Find where the given text appears and provide that cell's center as [X, Y] coordinate. 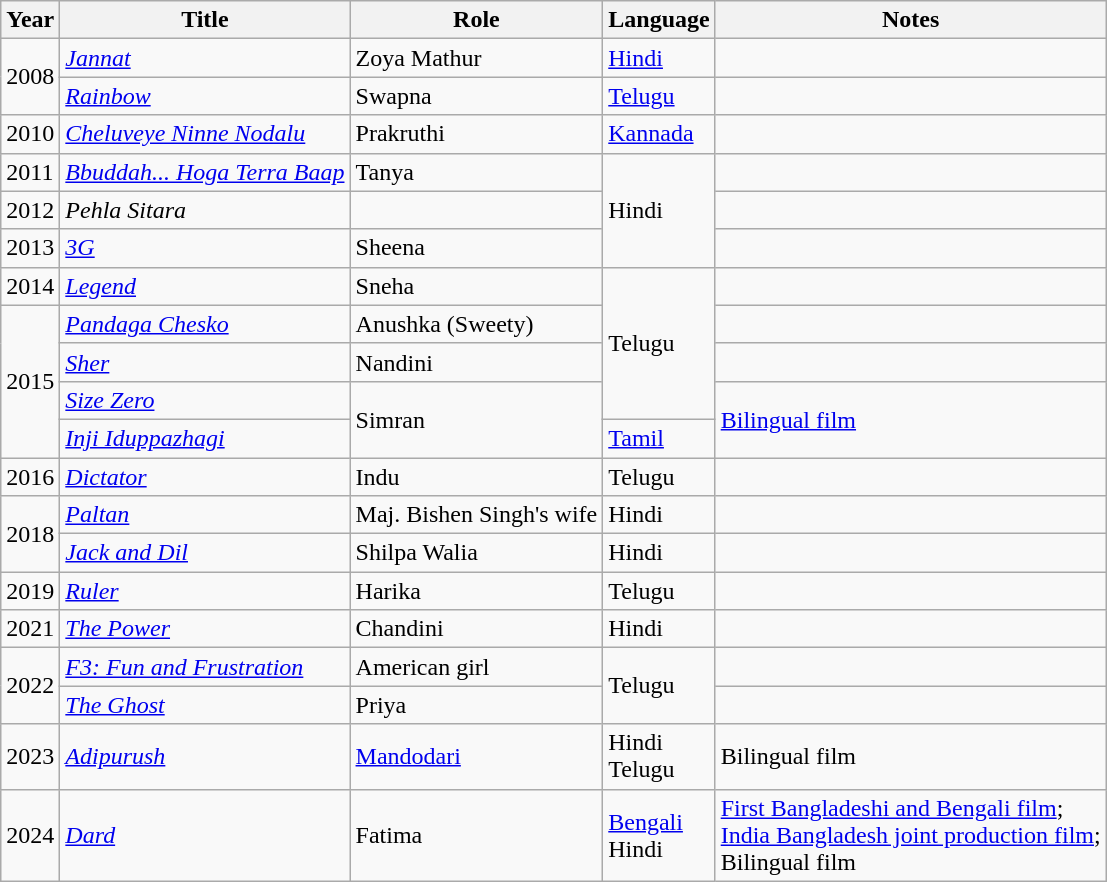
Jack and Dil [205, 553]
Dard [205, 835]
Year [30, 20]
Prakruthi [476, 134]
Notes [910, 20]
2021 [30, 629]
2013 [30, 248]
Priya [476, 705]
Size Zero [205, 400]
Language [659, 20]
American girl [476, 667]
Adipurush [205, 756]
3G [205, 248]
2011 [30, 172]
2012 [30, 210]
Simran [476, 419]
Nandini [476, 362]
Sheena [476, 248]
Bbuddah... Hoga Terra Baap [205, 172]
Jannat [205, 58]
The Ghost [205, 705]
Fatima [476, 835]
Maj. Bishen Singh's wife [476, 515]
2015 [30, 381]
First Bangladeshi and Bengali film;India Bangladesh joint production film;Bilingual film [910, 835]
Sher [205, 362]
Indu [476, 477]
The Power [205, 629]
Title [205, 20]
Tamil [659, 438]
Rainbow [205, 96]
2022 [30, 686]
Cheluveye Ninne Nodalu [205, 134]
2024 [30, 835]
Dictator [205, 477]
Role [476, 20]
Chandini [476, 629]
2008 [30, 77]
Zoya Mathur [476, 58]
BengaliHindi [659, 835]
Anushka (Sweety) [476, 324]
Hindi Telugu [659, 756]
2014 [30, 286]
Harika [476, 591]
2016 [30, 477]
Kannada [659, 134]
Sneha [476, 286]
Pehla Sitara [205, 210]
Ruler [205, 591]
Inji Iduppazhagi [205, 438]
2010 [30, 134]
Legend [205, 286]
Shilpa Walia [476, 553]
Paltan [205, 515]
F3: Fun and Frustration [205, 667]
2018 [30, 534]
2019 [30, 591]
Mandodari [476, 756]
2023 [30, 756]
Tanya [476, 172]
Pandaga Chesko [205, 324]
Swapna [476, 96]
